Determine the (X, Y) coordinate at the center of the cell enclosing the given text.  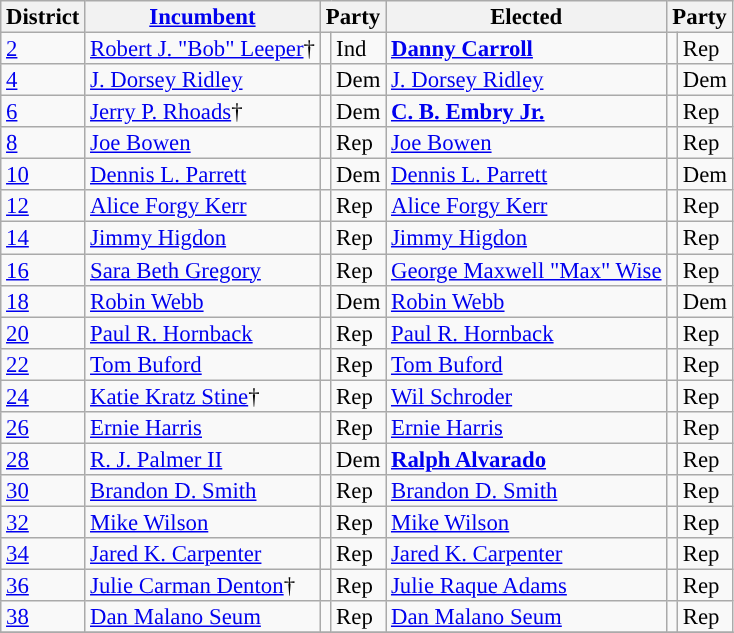
Jerry P. Rhoads† (202, 112)
22 (43, 364)
8 (43, 143)
36 (43, 586)
Wil Schroder (526, 396)
Katie Kratz Stine† (202, 396)
18 (43, 301)
30 (43, 491)
32 (43, 522)
Sara Beth Gregory (202, 270)
Julie Raque Adams (526, 586)
6 (43, 112)
4 (43, 80)
Ralph Alvarado (526, 459)
14 (43, 238)
Elected (526, 17)
20 (43, 333)
28 (43, 459)
24 (43, 396)
10 (43, 175)
34 (43, 554)
2 (43, 49)
Ind (358, 49)
R. J. Palmer II (202, 459)
Incumbent (202, 17)
Julie Carman Denton† (202, 586)
12 (43, 206)
26 (43, 428)
Robert J. "Bob" Leeper† (202, 49)
George Maxwell "Max" Wise (526, 270)
District (43, 17)
Danny Carroll (526, 49)
C. B. Embry Jr. (526, 112)
38 (43, 617)
16 (43, 270)
